Provide the [x, y] coordinate of the cell's center where the given text is located.  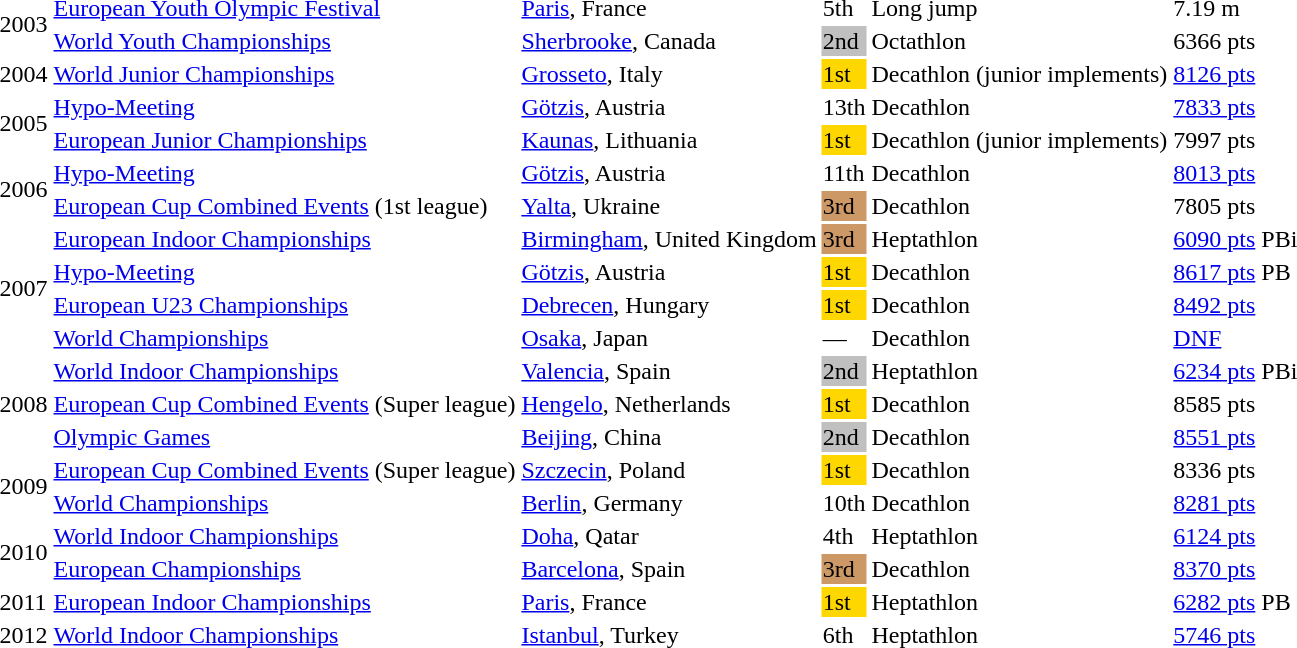
World Junior Championships [284, 74]
Beijing, China [669, 437]
Doha, Qatar [669, 536]
Szczecin, Poland [669, 470]
European Junior Championships [284, 140]
Grosseto, Italy [669, 74]
European U23 Championships [284, 305]
Berlin, Germany [669, 503]
Hengelo, Netherlands [669, 404]
Paris, France [669, 602]
Kaunas, Lithuania [669, 140]
Yalta, Ukraine [669, 206]
Olympic Games [284, 437]
— [844, 338]
4th [844, 536]
Octathlon [1020, 41]
Osaka, Japan [669, 338]
Birmingham, United Kingdom [669, 239]
13th [844, 107]
World Youth Championships [284, 41]
Valencia, Spain [669, 371]
European Championships [284, 569]
European Cup Combined Events (1st league) [284, 206]
Barcelona, Spain [669, 569]
Debrecen, Hungary [669, 305]
10th [844, 503]
11th [844, 173]
Sherbrooke, Canada [669, 41]
